Determine the [X, Y] coordinate at the center of the cell enclosing the given text.  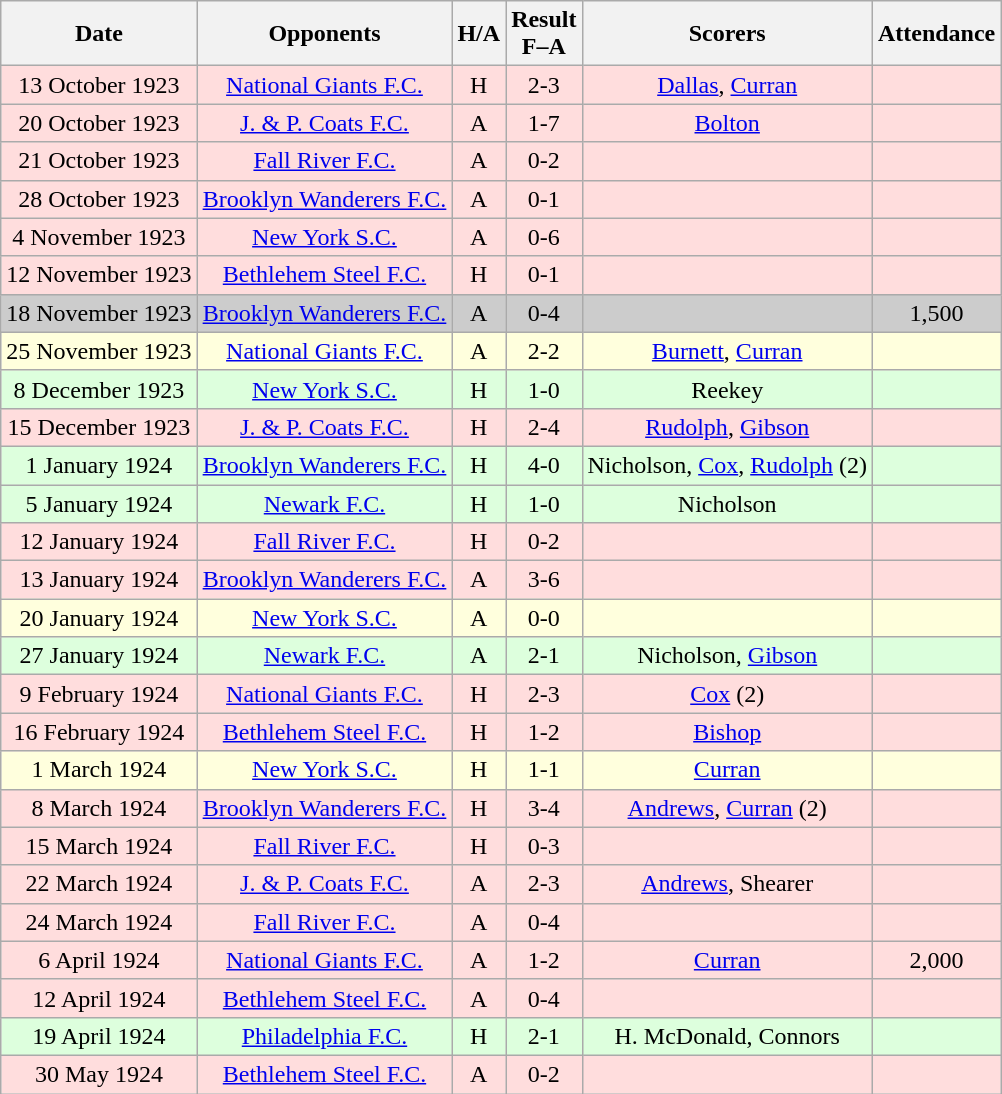
Cox (2) [727, 694]
21 October 1923 [99, 161]
27 January 1924 [99, 656]
8 December 1923 [99, 389]
2,000 [936, 960]
Dallas, Curran [727, 85]
5 January 1924 [99, 503]
25 November 1923 [99, 351]
Attendance [936, 34]
12 January 1924 [99, 542]
Opponents [324, 34]
Nicholson, Gibson [727, 656]
13 October 1923 [99, 85]
6 April 1924 [99, 960]
0-0 [544, 618]
20 January 1924 [99, 618]
1-7 [544, 123]
ResultF–A [544, 34]
1 January 1924 [99, 465]
4 November 1923 [99, 237]
30 May 1924 [99, 1074]
Nicholson [727, 503]
20 October 1923 [99, 123]
Date [99, 34]
Bishop [727, 732]
Nicholson, Cox, Rudolph (2) [727, 465]
28 October 1923 [99, 199]
9 February 1924 [99, 694]
2-4 [544, 427]
Philadelphia F.C. [324, 1036]
12 November 1923 [99, 275]
H/A [479, 34]
18 November 1923 [99, 313]
15 March 1924 [99, 846]
12 April 1924 [99, 998]
Rudolph, Gibson [727, 427]
0-6 [544, 237]
13 January 1924 [99, 580]
16 February 1924 [99, 732]
15 December 1923 [99, 427]
1 March 1924 [99, 770]
24 March 1924 [99, 922]
0-3 [544, 846]
3-6 [544, 580]
1-1 [544, 770]
Andrews, Curran (2) [727, 808]
H. McDonald, Connors [727, 1036]
Bolton [727, 123]
2-2 [544, 351]
22 March 1924 [99, 884]
1,500 [936, 313]
4-0 [544, 465]
Burnett, Curran [727, 351]
Scorers [727, 34]
19 April 1924 [99, 1036]
3-4 [544, 808]
Andrews, Shearer [727, 884]
Reekey [727, 389]
8 March 1924 [99, 808]
